Return the (X, Y) coordinate for the center point of the cell that contains the specified text.  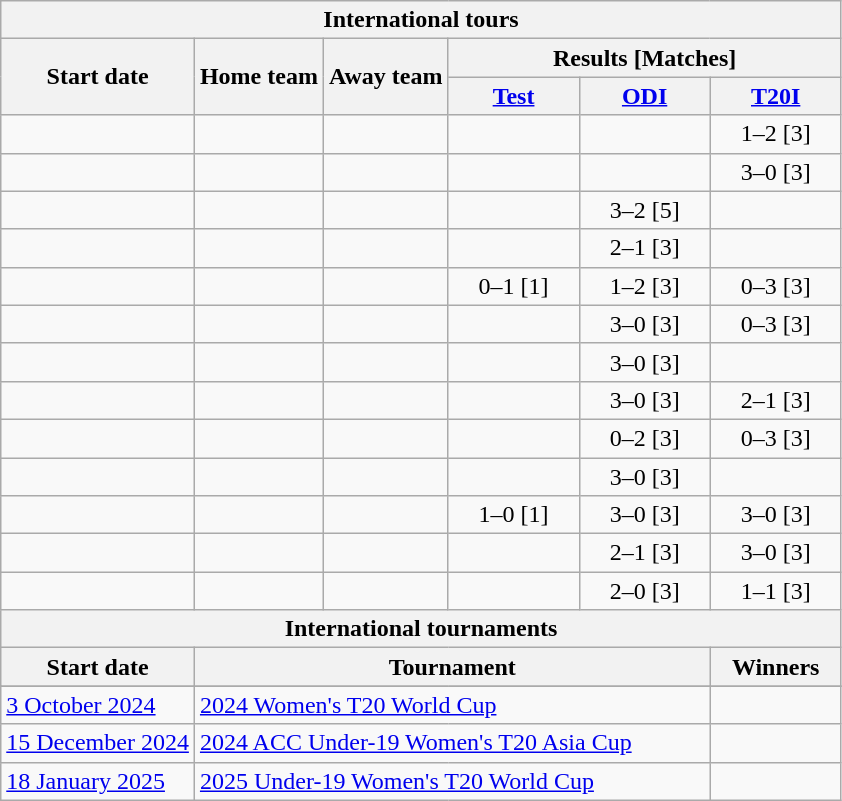
International tours (421, 20)
1–0 [1] (514, 515)
2024 ACC Under-19 Women's T20 Asia Cup (452, 743)
Results [Matches] (644, 58)
Tournament (452, 667)
Test (514, 96)
2–0 [3] (644, 591)
Home team (258, 77)
1–1 [3] (776, 591)
2025 Under-19 Women's T20 World Cup (452, 781)
3–2 [5] (644, 210)
0–2 [3] (644, 438)
Winners (776, 667)
ODI (644, 96)
Away team (386, 77)
3 October 2024 (98, 705)
T20I (776, 96)
0–1 [1] (514, 286)
15 December 2024 (98, 743)
2024 Women's T20 World Cup (452, 705)
18 January 2025 (98, 781)
International tournaments (421, 629)
